Find where the given text appears and provide that cell's center as [x, y] coordinate. 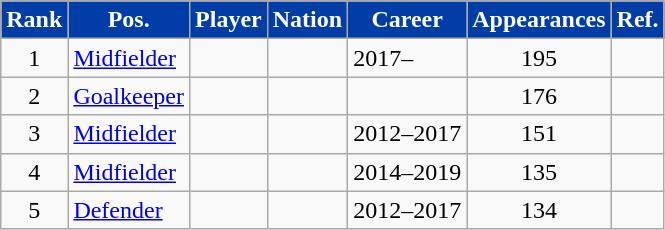
Player [229, 20]
Ref. [638, 20]
Nation [307, 20]
2014–2019 [408, 172]
176 [539, 96]
151 [539, 134]
4 [34, 172]
135 [539, 172]
Appearances [539, 20]
1 [34, 58]
Pos. [129, 20]
134 [539, 210]
195 [539, 58]
2017– [408, 58]
2 [34, 96]
3 [34, 134]
5 [34, 210]
Rank [34, 20]
Career [408, 20]
Defender [129, 210]
Goalkeeper [129, 96]
